Pinpoint the cell where the given text exists, returning its [x, y] midpoint coordinate. 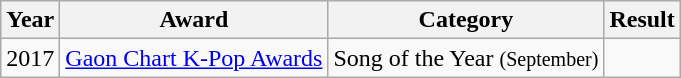
Song of the Year (September) [466, 58]
Award [194, 20]
2017 [30, 58]
Result [642, 20]
Year [30, 20]
Category [466, 20]
Gaon Chart K-Pop Awards [194, 58]
